From the cell containing the given text, extract its center point as [x, y] coordinate. 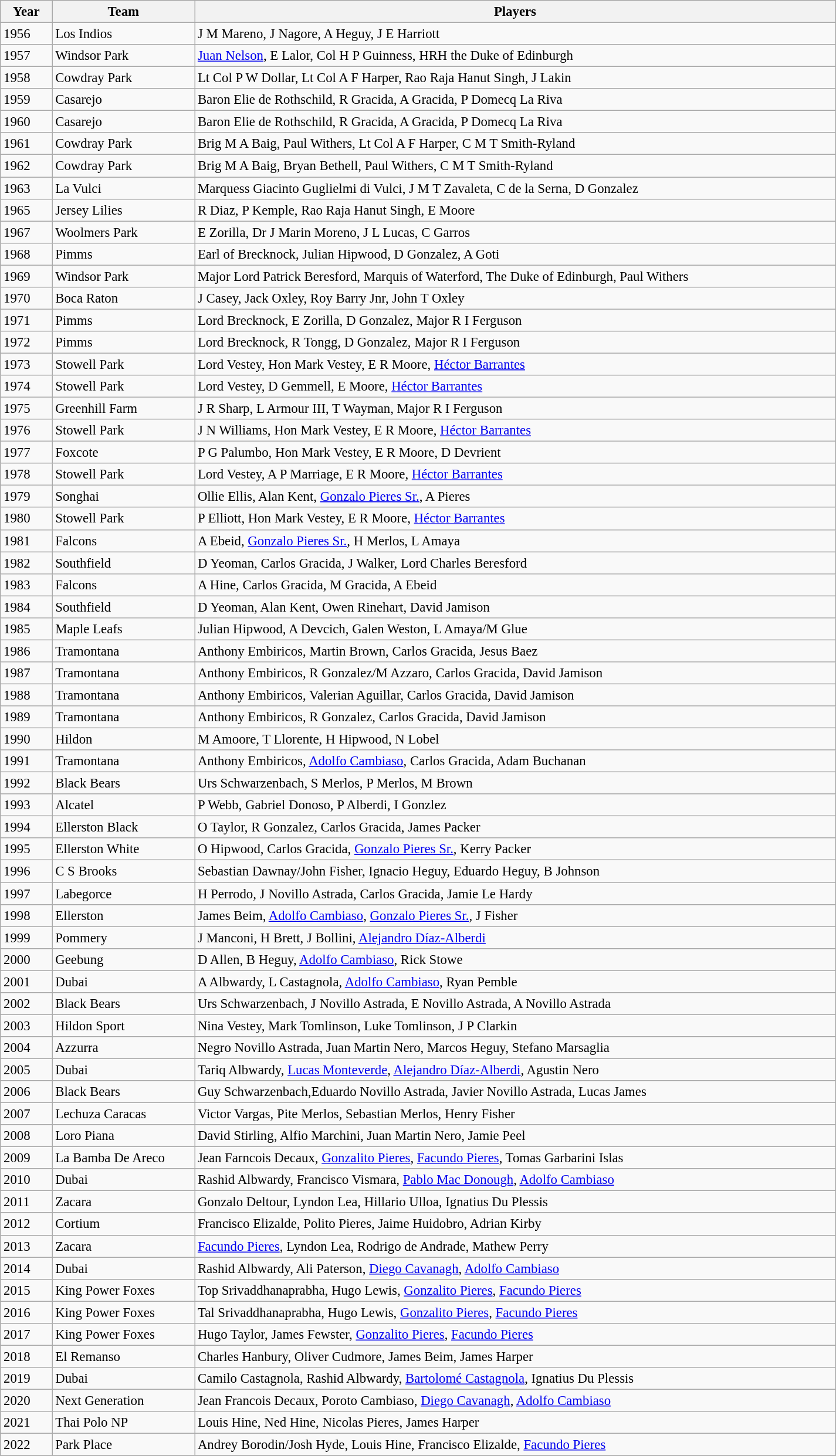
2016 [26, 1312]
1965 [26, 210]
1975 [26, 409]
La Vulci [123, 188]
1990 [26, 739]
J R Sharp, L Armour III, T Wayman, Major R I Ferguson [515, 409]
Next Generation [123, 1400]
P Elliott, Hon Mark Vestey, E R Moore, Héctor Barrantes [515, 519]
Lord Brecknock, E Zorilla, D Gonzalez, Major R I Ferguson [515, 320]
Cortium [123, 1224]
Lord Vestey, Hon Mark Vestey, E R Moore, Héctor Barrantes [515, 364]
1985 [26, 629]
Loro Piana [123, 1136]
James Beim, Adolfo Cambiaso, Gonzalo Pieres Sr., J Fisher [515, 915]
Woolmers Park [123, 232]
1958 [26, 78]
J Casey, Jack Oxley, Roy Barry Jnr, John T Oxley [515, 298]
2004 [26, 1048]
Ellerston [123, 915]
1999 [26, 938]
1992 [26, 783]
1998 [26, 915]
A Albwardy, L Castagnola, Adolfo Cambiaso, Ryan Pemble [515, 982]
D Allen, B Heguy, Adolfo Cambiaso, Rick Stowe [515, 959]
1957 [26, 56]
2009 [26, 1158]
El Remanso [123, 1356]
1996 [26, 871]
Songhai [123, 497]
Lord Brecknock, R Tongg, D Gonzalez, Major R I Ferguson [515, 342]
1968 [26, 254]
1976 [26, 430]
C S Brooks [123, 871]
Jersey Lilies [123, 210]
Lord Vestey, A P Marriage, E R Moore, Héctor Barrantes [515, 474]
Juan Nelson, E Lalor, Col H P Guinness, HRH the Duke of Edinburgh [515, 56]
David Stirling, Alfio Marchini, Juan Martin Nero, Jamie Peel [515, 1136]
Anthony Embiricos, R Gonzalez/M Azzaro, Carlos Gracida, David Jamison [515, 673]
Boca Raton [123, 298]
1977 [26, 453]
Facundo Pieres, Lyndon Lea, Rodrigo de Andrade, Mathew Perry [515, 1246]
2021 [26, 1423]
Gonzalo Deltour, Lyndon Lea, Hillario Ulloa, Ignatius Du Plessis [515, 1202]
Louis Hine, Ned Hine, Nicolas Pieres, James Harper [515, 1423]
1973 [26, 364]
2000 [26, 959]
2002 [26, 1004]
1997 [26, 894]
1962 [26, 166]
Nina Vestey, Mark Tomlinson, Luke Tomlinson, J P Clarkin [515, 1026]
2020 [26, 1400]
Tal Srivaddhanaprabha, Hugo Lewis, Gonzalito Pieres, Facundo Pieres [515, 1312]
Greenhill Farm [123, 409]
2017 [26, 1335]
Charles Hanbury, Oliver Cudmore, James Beim, James Harper [515, 1356]
1983 [26, 585]
Players [515, 12]
Lt Col P W Dollar, Lt Col A F Harper, Rao Raja Hanut Singh, J Lakin [515, 78]
1993 [26, 805]
Ellerston White [123, 850]
1978 [26, 474]
Park Place [123, 1445]
Lechuza Caracas [123, 1114]
Urs Schwarzenbach, S Merlos, P Merlos, M Brown [515, 783]
2007 [26, 1114]
Hildon [123, 739]
2022 [26, 1445]
1981 [26, 541]
1961 [26, 144]
2014 [26, 1268]
Lord Vestey, D Gemmell, E Moore, Héctor Barrantes [515, 386]
1980 [26, 519]
Pommery [123, 938]
J N Williams, Hon Mark Vestey, E R Moore, Héctor Barrantes [515, 430]
1972 [26, 342]
H Perrodo, J Novillo Astrada, Carlos Gracida, Jamie Le Hardy [515, 894]
1991 [26, 761]
2003 [26, 1026]
1970 [26, 298]
O Taylor, R Gonzalez, Carlos Gracida, James Packer [515, 827]
Negro Novillo Astrada, Juan Martin Nero, Marcos Heguy, Stefano Marsaglia [515, 1048]
2005 [26, 1070]
2013 [26, 1246]
Anthony Embiricos, R Gonzalez, Carlos Gracida, David Jamison [515, 717]
1994 [26, 827]
La Bamba De Areco [123, 1158]
M Amoore, T Llorente, H Hipwood, N Lobel [515, 739]
Andrey Borodin/Josh Hyde, Louis Hine, Francisco Elizalde, Facundo Pieres [515, 1445]
1969 [26, 276]
1995 [26, 850]
Major Lord Patrick Beresford, Marquis of Waterford, The Duke of Edinburgh, Paul Withers [515, 276]
Camilo Castagnola, Rashid Albwardy, Bartolomé Castagnola, Ignatius Du Plessis [515, 1379]
Hugo Taylor, James Fewster, Gonzalito Pieres, Facundo Pieres [515, 1335]
Top Srivaddhanaprabha, Hugo Lewis, Gonzalito Pieres, Facundo Pieres [515, 1290]
A Hine, Carlos Gracida, M Gracida, A Ebeid [515, 585]
Anthony Embiricos, Martin Brown, Carlos Gracida, Jesus Baez [515, 651]
Alcatel [123, 805]
Francisco Elizalde, Polito Pieres, Jaime Huidobro, Adrian Kirby [515, 1224]
Year [26, 12]
2008 [26, 1136]
2015 [26, 1290]
1984 [26, 607]
Geebung [123, 959]
Los Indios [123, 34]
1971 [26, 320]
D Yeoman, Carlos Gracida, J Walker, Lord Charles Beresford [515, 563]
2019 [26, 1379]
R Diaz, P Kemple, Rao Raja Hanut Singh, E Moore [515, 210]
2018 [26, 1356]
Thai Polo NP [123, 1423]
Ellerston Black [123, 827]
2010 [26, 1180]
Jean Farncois Decaux, Gonzalito Pieres, Facundo Pieres, Tomas Garbarini Islas [515, 1158]
Foxcote [123, 453]
1979 [26, 497]
Anthony Embiricos, Valerian Aguillar, Carlos Gracida, David Jamison [515, 695]
D Yeoman, Alan Kent, Owen Rinehart, David Jamison [515, 607]
J Manconi, H Brett, J Bollini, Alejandro Díaz-Alberdi [515, 938]
J M Mareno, J Nagore, A Heguy, J E Harriott [515, 34]
E Zorilla, Dr J Marin Moreno, J L Lucas, C Garros [515, 232]
Marquess Giacinto Guglielmi di Vulci, J M T Zavaleta, C de la Serna, D Gonzalez [515, 188]
O Hipwood, Carlos Gracida, Gonzalo Pieres Sr., Kerry Packer [515, 850]
1967 [26, 232]
Jean Francois Decaux, Poroto Cambiaso, Diego Cavanagh, Adolfo Cambiaso [515, 1400]
1988 [26, 695]
Brig M A Baig, Bryan Bethell, Paul Withers, C M T Smith-Ryland [515, 166]
A Ebeid, Gonzalo Pieres Sr., H Merlos, L Amaya [515, 541]
1986 [26, 651]
Hildon Sport [123, 1026]
2001 [26, 982]
Rashid Albwardy, Francisco Vismara, Pablo Mac Donough, Adolfo Cambiaso [515, 1180]
P Webb, Gabriel Donoso, P Alberdi, I Gonzlez [515, 805]
Tariq Albwardy, Lucas Monteverde, Alejandro Díaz-Alberdi, Agustin Nero [515, 1070]
1989 [26, 717]
2006 [26, 1092]
Brig M A Baig, Paul Withers, Lt Col A F Harper, C M T Smith-Ryland [515, 144]
Earl of Brecknock, Julian Hipwood, D Gonzalez, A Goti [515, 254]
1963 [26, 188]
Victor Vargas, Pite Merlos, Sebastian Merlos, Henry Fisher [515, 1114]
Anthony Embiricos, Adolfo Cambiaso, Carlos Gracida, Adam Buchanan [515, 761]
P G Palumbo, Hon Mark Vestey, E R Moore, D Devrient [515, 453]
Rashid Albwardy, Ali Paterson, Diego Cavanagh, Adolfo Cambiaso [515, 1268]
Team [123, 12]
1960 [26, 122]
2012 [26, 1224]
2011 [26, 1202]
Ollie Ellis, Alan Kent, Gonzalo Pieres Sr., A Pieres [515, 497]
Maple Leafs [123, 629]
Guy Schwarzenbach,Eduardo Novillo Astrada, Javier Novillo Astrada, Lucas James [515, 1092]
1959 [26, 100]
Urs Schwarzenbach, J Novillo Astrada, E Novillo Astrada, A Novillo Astrada [515, 1004]
1974 [26, 386]
Azzurra [123, 1048]
Labegorce [123, 894]
Julian Hipwood, A Devcich, Galen Weston, L Amaya/M Glue [515, 629]
1987 [26, 673]
1982 [26, 563]
Sebastian Dawnay/John Fisher, Ignacio Heguy, Eduardo Heguy, B Johnson [515, 871]
1956 [26, 34]
